Scan for the cell matching the given text and deliver its (x, y) coordinate at center. 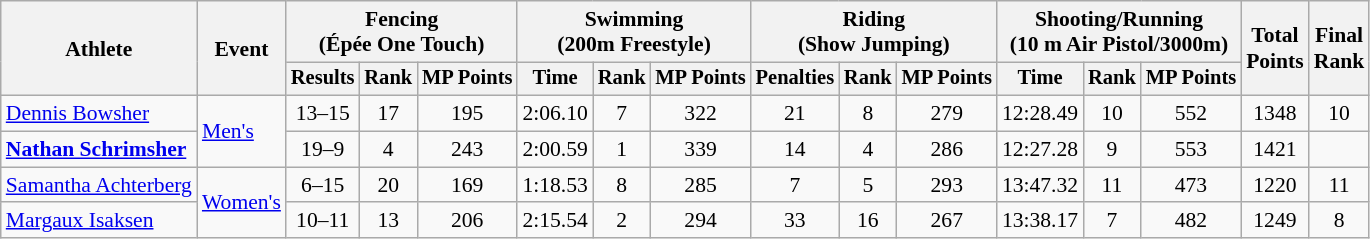
Riding (Show Jumping) (874, 32)
6–15 (323, 185)
19–9 (323, 150)
1249 (1275, 221)
21 (795, 114)
20 (388, 185)
Women's (242, 202)
Nathan Schrimsher (99, 150)
243 (467, 150)
5 (868, 185)
12:27.28 (1040, 150)
1 (622, 150)
13:38.17 (1040, 221)
Results (323, 79)
Shooting/Running(10 m Air Pistol/3000m) (1119, 32)
Samantha Achterberg (99, 185)
2:06.10 (554, 114)
279 (947, 114)
285 (700, 185)
Swimming (200m Freestyle) (634, 32)
17 (388, 114)
267 (947, 221)
169 (467, 185)
473 (1191, 185)
Fencing (Épée One Touch) (402, 32)
13 (388, 221)
Penalties (795, 79)
2 (622, 221)
TotalPoints (1275, 48)
Margaux Isaksen (99, 221)
13–15 (323, 114)
Event (242, 48)
FinalRank (1340, 48)
9 (1112, 150)
195 (467, 114)
16 (868, 221)
294 (700, 221)
206 (467, 221)
552 (1191, 114)
Men's (242, 132)
322 (700, 114)
1:18.53 (554, 185)
482 (1191, 221)
1348 (1275, 114)
2:15.54 (554, 221)
Dennis Bowsher (99, 114)
12:28.49 (1040, 114)
293 (947, 185)
2:00.59 (554, 150)
14 (795, 150)
10–11 (323, 221)
1421 (1275, 150)
33 (795, 221)
339 (700, 150)
1220 (1275, 185)
553 (1191, 150)
286 (947, 150)
Athlete (99, 48)
13:47.32 (1040, 185)
